Detect which cell encompasses the target text, then output its [x, y] center coordinate. 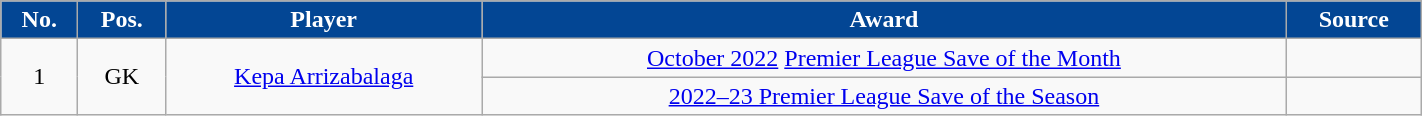
Kepa Arrizabalaga [324, 77]
2022–23 Premier League Save of the Season [884, 96]
GK [122, 77]
No. [40, 20]
Player [324, 20]
Source [1354, 20]
October 2022 Premier League Save of the Month [884, 58]
Award [884, 20]
Pos. [122, 20]
1 [40, 77]
